Return (X, Y) of the center of cell containing provided text 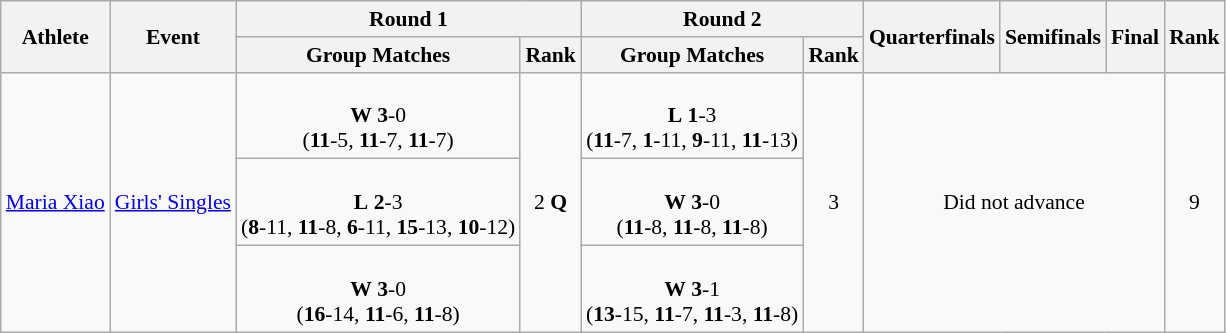
Round 1 (408, 19)
Did not advance (1014, 202)
W 3-0 (16-14, 11-6, 11-8) (378, 290)
L 2-3 (8-11, 11-8, 6-11, 15-13, 10-12) (378, 202)
Girls' Singles (173, 202)
Maria Xiao (56, 202)
L 1-3 (11-7, 1-11, 9-11, 11-13) (692, 116)
W 3-0 (11-8, 11-8, 11-8) (692, 202)
Event (173, 36)
W 3-0 (11-5, 11-7, 11-7) (378, 116)
Final (1135, 36)
W 3-1 (13-15, 11-7, 11-3, 11-8) (692, 290)
2 Q (550, 202)
Round 2 (722, 19)
Athlete (56, 36)
Quarterfinals (932, 36)
3 (834, 202)
9 (1194, 202)
Semifinals (1053, 36)
